Provide the [x, y] coordinate of the cell's center where the given text is located.  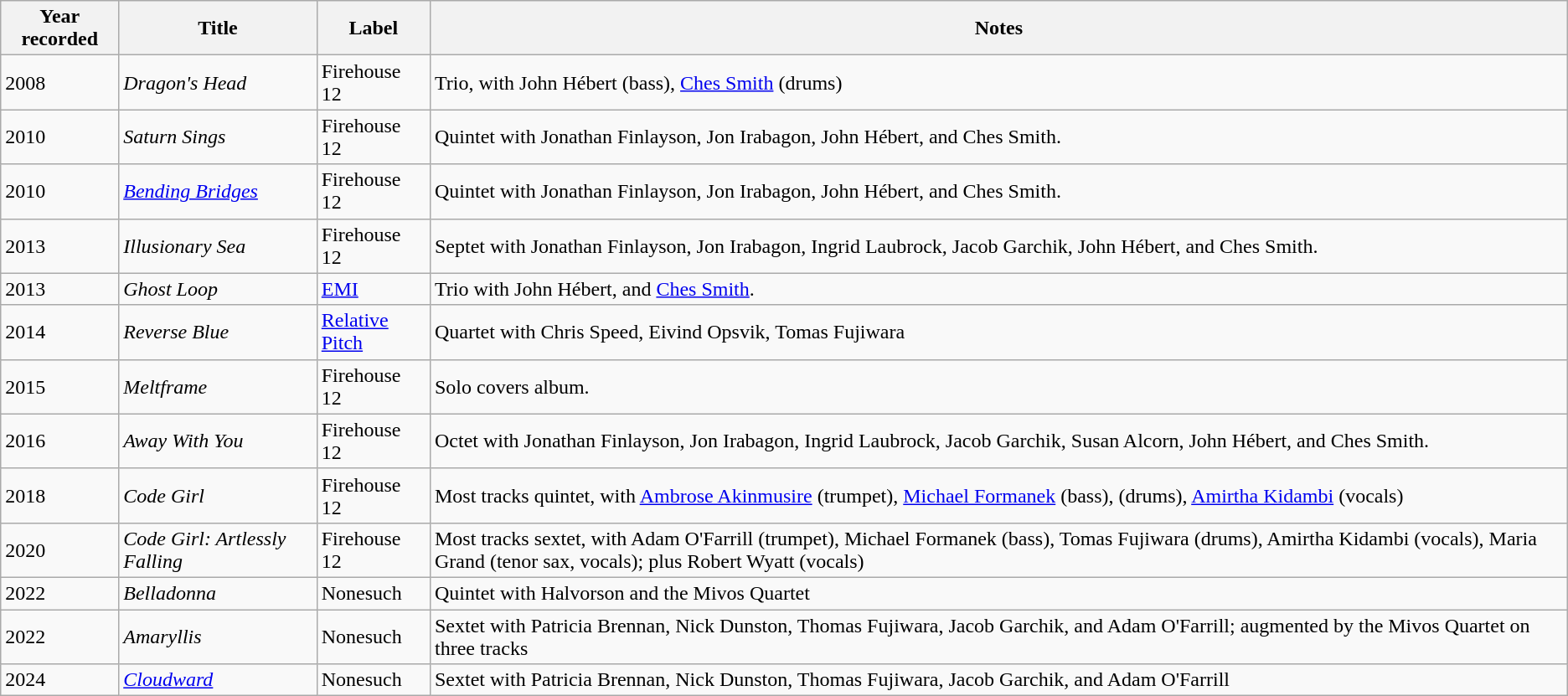
Solo covers album. [998, 387]
Ghost Loop [218, 289]
Title [218, 28]
Away With You [218, 441]
Amaryllis [218, 637]
Meltframe [218, 387]
Illusionary Sea [218, 246]
Dragon's Head [218, 82]
Septet with Jonathan Finlayson, Jon Irabagon, Ingrid Laubrock, Jacob Garchik, John Hébert, and Ches Smith. [998, 246]
Trio, with John Hébert (bass), Ches Smith (drums) [998, 82]
Belladonna [218, 593]
Sextet with Patricia Brennan, Nick Dunston, Thomas Fujiwara, Jacob Garchik, and Adam O'Farrill; augmented by the Mivos Quartet on three tracks [998, 637]
2018 [60, 496]
Cloudward [218, 680]
Year recorded [60, 28]
2016 [60, 441]
2020 [60, 549]
Octet with Jonathan Finlayson, Jon Irabagon, Ingrid Laubrock, Jacob Garchik, Susan Alcorn, John Hébert, and Ches Smith. [998, 441]
Label [374, 28]
Quartet with Chris Speed, Eivind Opsvik, Tomas Fujiwara [998, 332]
Reverse Blue [218, 332]
Most tracks quintet, with Ambrose Akinmusire (trumpet), Michael Formanek (bass), (drums), Amirtha Kidambi (vocals) [998, 496]
2008 [60, 82]
Notes [998, 28]
Saturn Sings [218, 137]
Sextet with Patricia Brennan, Nick Dunston, Thomas Fujiwara, Jacob Garchik, and Adam O'Farrill [998, 680]
Code Girl [218, 496]
EMI [374, 289]
2024 [60, 680]
Code Girl: Artlessly Falling [218, 549]
Relative Pitch [374, 332]
Trio with John Hébert, and Ches Smith. [998, 289]
Quintet with Halvorson and the Mivos Quartet [998, 593]
2015 [60, 387]
2014 [60, 332]
Bending Bridges [218, 191]
